Extract the [X, Y] coordinate from the center of the cell holding the provided text.  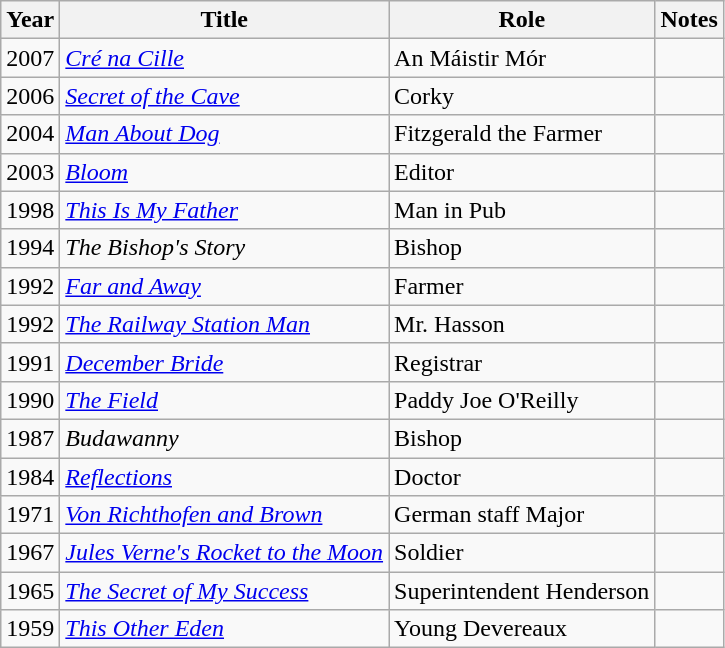
Jules Verne's Rocket to the Moon [224, 553]
Young Devereaux [522, 629]
1991 [30, 362]
This Is My Father [224, 210]
This Other Eden [224, 629]
Doctor [522, 477]
Man About Dog [224, 134]
An Máistir Mór [522, 58]
Man in Pub [522, 210]
1965 [30, 591]
2003 [30, 172]
Mr. Hasson [522, 324]
German staff Major [522, 515]
The Railway Station Man [224, 324]
Soldier [522, 553]
Notes [689, 20]
Budawanny [224, 438]
Farmer [522, 286]
1994 [30, 248]
Bloom [224, 172]
Paddy Joe O'Reilly [522, 400]
Reflections [224, 477]
Corky [522, 96]
The Field [224, 400]
2004 [30, 134]
Far and Away [224, 286]
Year [30, 20]
2007 [30, 58]
1967 [30, 553]
2006 [30, 96]
Superintendent Henderson [522, 591]
1959 [30, 629]
The Secret of My Success [224, 591]
Fitzgerald the Farmer [522, 134]
Cré na Cille [224, 58]
Title [224, 20]
1998 [30, 210]
December Bride [224, 362]
1984 [30, 477]
1990 [30, 400]
Role [522, 20]
1971 [30, 515]
Editor [522, 172]
Von Richthofen and Brown [224, 515]
Secret of the Cave [224, 96]
Registrar [522, 362]
1987 [30, 438]
The Bishop's Story [224, 248]
